Detect which cell encompasses the target text, then output its [X, Y] center coordinate. 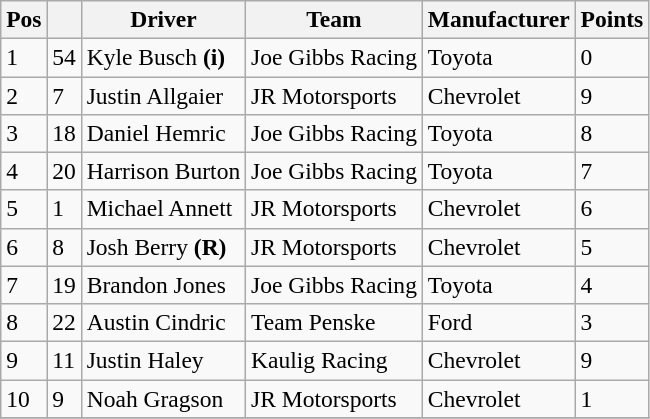
11 [64, 360]
Daniel Hemric [163, 133]
Noah Gragson [163, 398]
Austin Cindric [163, 322]
Driver [163, 19]
0 [612, 57]
Michael Annett [163, 209]
Kyle Busch (i) [163, 57]
Harrison Burton [163, 171]
54 [64, 57]
Team Penske [334, 322]
2 [24, 95]
Justin Allgaier [163, 95]
10 [24, 398]
Kaulig Racing [334, 360]
18 [64, 133]
Manufacturer [498, 19]
Justin Haley [163, 360]
Pos [24, 19]
Team [334, 19]
Ford [498, 322]
20 [64, 171]
Josh Berry (R) [163, 247]
Points [612, 19]
22 [64, 322]
19 [64, 285]
Brandon Jones [163, 285]
